Provide the (X, Y) coordinate of the cell's center where the given text is located.  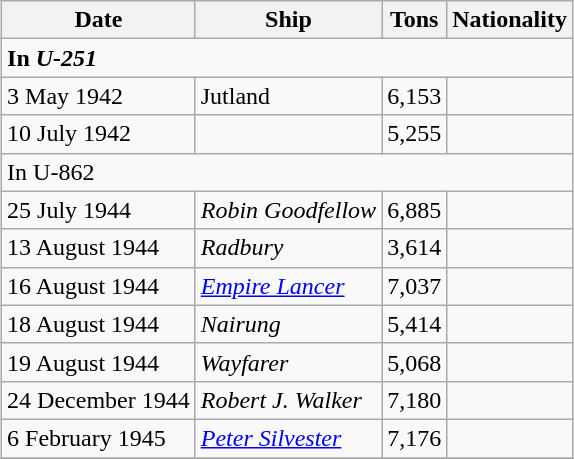
7,037 (414, 286)
5,255 (414, 134)
Robin Goodfellow (288, 210)
10 July 1942 (99, 134)
Tons (414, 20)
Ship (288, 20)
6,885 (414, 210)
7,176 (414, 438)
Nairung (288, 324)
13 August 1944 (99, 248)
18 August 1944 (99, 324)
Nationality (510, 20)
3,614 (414, 248)
In U-251 (288, 58)
Empire Lancer (288, 286)
Wayfarer (288, 362)
6,153 (414, 96)
5,068 (414, 362)
Peter Silvester (288, 438)
24 December 1944 (99, 400)
In U-862 (288, 172)
3 May 1942 (99, 96)
19 August 1944 (99, 362)
Robert J. Walker (288, 400)
6 February 1945 (99, 438)
Jutland (288, 96)
25 July 1944 (99, 210)
Date (99, 20)
7,180 (414, 400)
Radbury (288, 248)
16 August 1944 (99, 286)
5,414 (414, 324)
